Determine the [X, Y] coordinate at the center of the cell enclosing the given text.  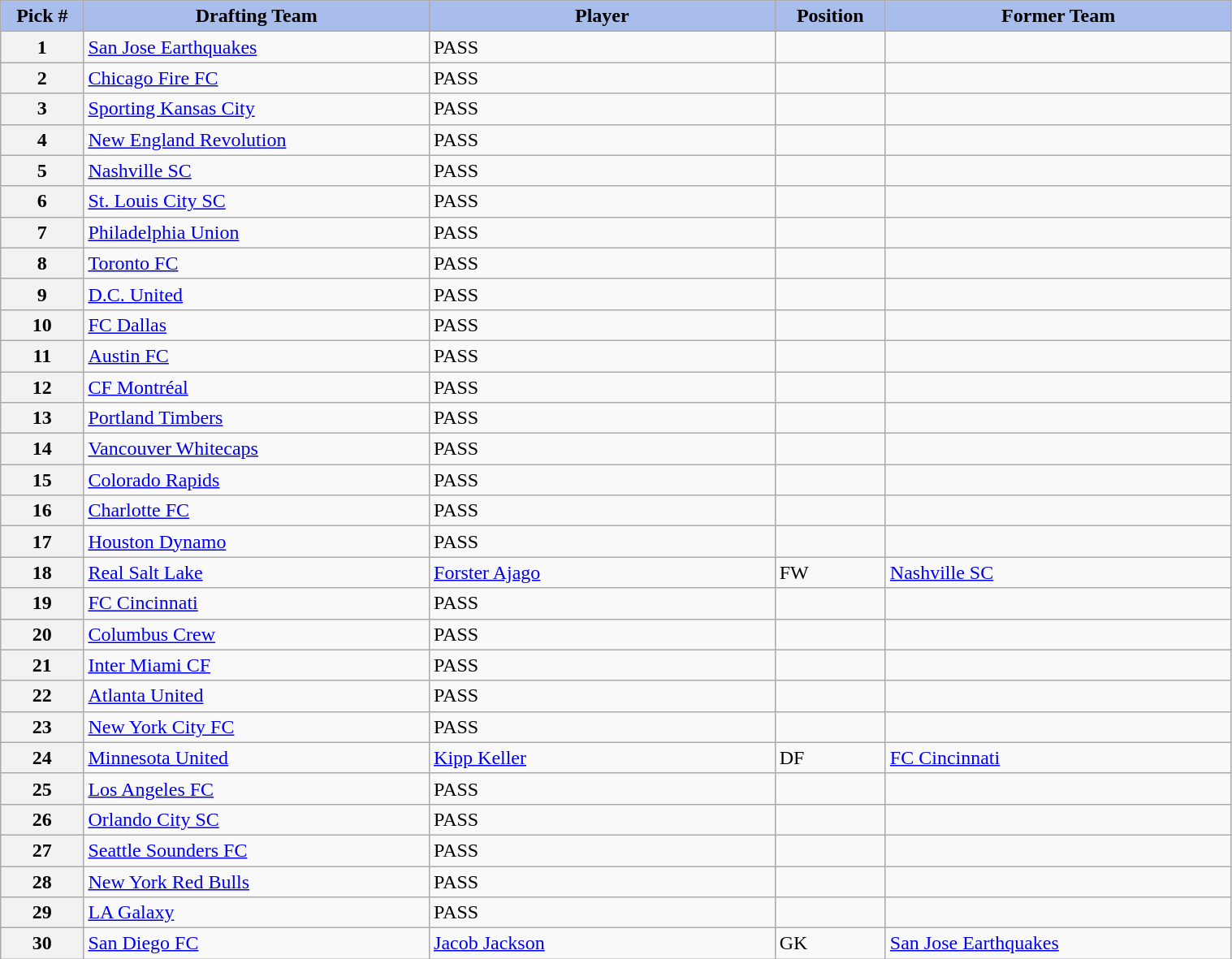
Inter Miami CF [257, 665]
New England Revolution [257, 140]
12 [42, 387]
13 [42, 418]
GK [830, 944]
2 [42, 78]
Kipp Keller [603, 758]
Chicago Fire FC [257, 78]
Atlanta United [257, 696]
Jacob Jackson [603, 944]
Toronto FC [257, 263]
Position [830, 16]
Vancouver Whitecaps [257, 449]
27 [42, 850]
Pick # [42, 16]
D.C. United [257, 294]
21 [42, 665]
8 [42, 263]
San Diego FC [257, 944]
10 [42, 325]
29 [42, 913]
1 [42, 47]
11 [42, 356]
16 [42, 511]
Austin FC [257, 356]
9 [42, 294]
Philadelphia Union [257, 232]
Seattle Sounders FC [257, 850]
14 [42, 449]
18 [42, 572]
24 [42, 758]
Real Salt Lake [257, 572]
25 [42, 788]
22 [42, 696]
6 [42, 201]
Minnesota United [257, 758]
19 [42, 603]
FW [830, 572]
Portland Timbers [257, 418]
15 [42, 480]
5 [42, 171]
Los Angeles FC [257, 788]
DF [830, 758]
Orlando City SC [257, 819]
Drafting Team [257, 16]
Colorado Rapids [257, 480]
New York City FC [257, 727]
26 [42, 819]
Columbus Crew [257, 634]
LA Galaxy [257, 913]
Sporting Kansas City [257, 109]
St. Louis City SC [257, 201]
7 [42, 232]
4 [42, 140]
Forster Ajago [603, 572]
New York Red Bulls [257, 881]
30 [42, 944]
Houston Dynamo [257, 542]
28 [42, 881]
Player [603, 16]
17 [42, 542]
FC Dallas [257, 325]
Charlotte FC [257, 511]
3 [42, 109]
23 [42, 727]
20 [42, 634]
CF Montréal [257, 387]
Former Team [1058, 16]
